Find where the given text appears and provide that cell's center as (x, y) coordinate. 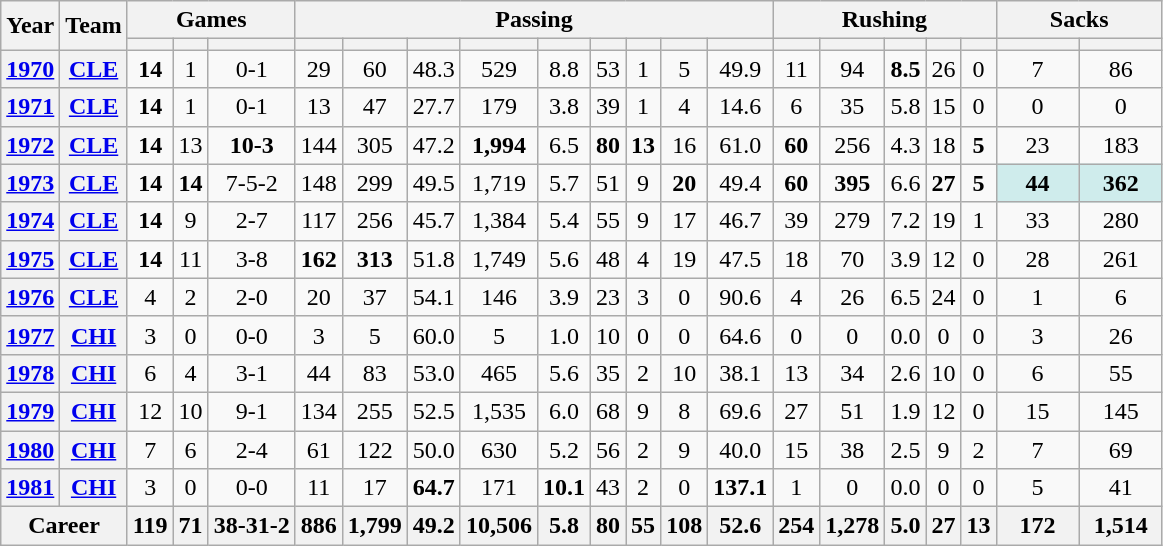
148 (318, 183)
395 (852, 183)
38 (852, 449)
61.0 (740, 145)
64.7 (434, 488)
1,278 (852, 526)
71 (190, 526)
83 (374, 373)
56 (608, 449)
1978 (30, 373)
1972 (30, 145)
2-0 (252, 297)
49.9 (740, 69)
Passing (534, 20)
171 (498, 488)
50.0 (434, 449)
Career (64, 526)
137.1 (740, 488)
10.1 (564, 488)
886 (318, 526)
108 (684, 526)
2-7 (252, 221)
5.7 (564, 183)
1,384 (498, 221)
1975 (30, 259)
179 (498, 107)
Rushing (884, 20)
313 (374, 259)
117 (318, 221)
122 (374, 449)
1973 (30, 183)
1970 (30, 69)
162 (318, 259)
144 (318, 145)
5.4 (564, 221)
254 (796, 526)
134 (318, 411)
64.6 (740, 335)
261 (1120, 259)
5.2 (564, 449)
1976 (30, 297)
7-5-2 (252, 183)
28 (1038, 259)
2.5 (906, 449)
51.8 (434, 259)
1980 (30, 449)
69.6 (740, 411)
8.5 (906, 69)
255 (374, 411)
3.8 (564, 107)
1977 (30, 335)
7.2 (906, 221)
3-8 (252, 259)
8.8 (564, 69)
305 (374, 145)
37 (374, 297)
6.6 (906, 183)
Year (30, 26)
52.5 (434, 411)
14.6 (740, 107)
10,506 (498, 526)
45.7 (434, 221)
529 (498, 69)
29 (318, 69)
1981 (30, 488)
8 (684, 411)
49.2 (434, 526)
41 (1120, 488)
1,514 (1120, 526)
1.9 (906, 411)
24 (944, 297)
33 (1038, 221)
4.3 (906, 145)
3-1 (252, 373)
47 (374, 107)
362 (1120, 183)
68 (608, 411)
94 (852, 69)
Team (94, 26)
40.0 (740, 449)
53.0 (434, 373)
52.6 (740, 526)
53 (608, 69)
1,749 (498, 259)
279 (852, 221)
465 (498, 373)
69 (1120, 449)
90.6 (740, 297)
299 (374, 183)
172 (1038, 526)
48.3 (434, 69)
16 (684, 145)
2.6 (906, 373)
70 (852, 259)
5.0 (906, 526)
54.1 (434, 297)
10-3 (252, 145)
Sacks (1079, 20)
1971 (30, 107)
280 (1120, 221)
1974 (30, 221)
43 (608, 488)
1979 (30, 411)
Games (211, 20)
1.0 (564, 335)
60.0 (434, 335)
119 (150, 526)
6.0 (564, 411)
48 (608, 259)
27.7 (434, 107)
146 (498, 297)
34 (852, 373)
1,799 (374, 526)
49.4 (740, 183)
47.5 (740, 259)
1,535 (498, 411)
630 (498, 449)
46.7 (740, 221)
145 (1120, 411)
1,994 (498, 145)
1,719 (498, 183)
2-4 (252, 449)
61 (318, 449)
47.2 (434, 145)
49.5 (434, 183)
86 (1120, 69)
183 (1120, 145)
9-1 (252, 411)
38-31-2 (252, 526)
38.1 (740, 373)
